Search for the cell housing the specified text and yield its [X, Y] center coordinate. 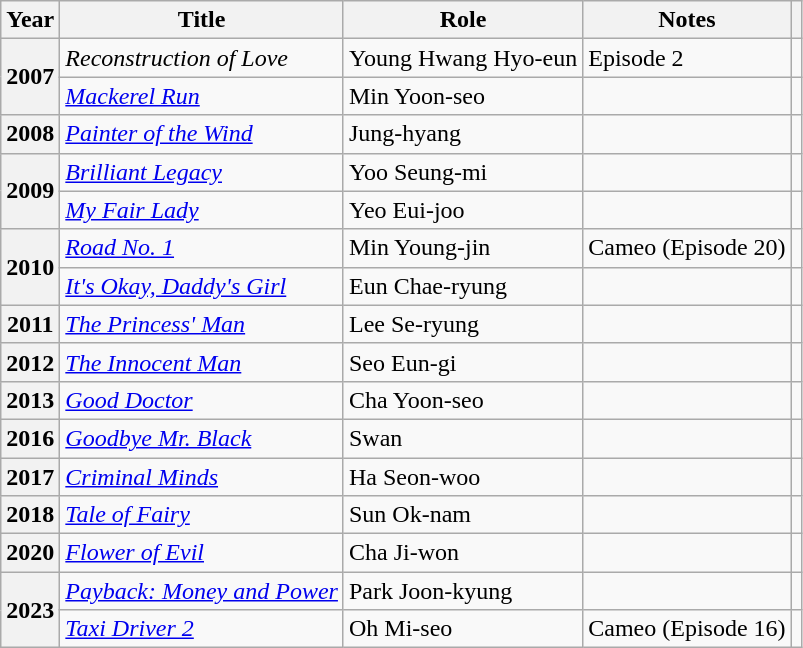
The Innocent Man [202, 362]
Criminal Minds [202, 477]
Tale of Fairy [202, 515]
2008 [30, 134]
Brilliant Legacy [202, 172]
2017 [30, 477]
Cha Yoon-seo [462, 400]
Eun Chae-ryung [462, 286]
2018 [30, 515]
The Princess' Man [202, 324]
2011 [30, 324]
Seo Eun-gi [462, 362]
2010 [30, 267]
Min Young-jin [462, 248]
2016 [30, 438]
Episode 2 [687, 58]
Cha Ji-won [462, 553]
Park Joon-kyung [462, 591]
Jung-hyang [462, 134]
Young Hwang Hyo-eun [462, 58]
Notes [687, 20]
Good Doctor [202, 400]
2020 [30, 553]
Painter of the Wind [202, 134]
Ha Seon-woo [462, 477]
Goodbye Mr. Black [202, 438]
Yeo Eui-joo [462, 210]
Mackerel Run [202, 96]
Sun Ok-nam [462, 515]
Role [462, 20]
My Fair Lady [202, 210]
Reconstruction of Love [202, 58]
It's Okay, Daddy's Girl [202, 286]
Taxi Driver 2 [202, 629]
Cameo (Episode 20) [687, 248]
2012 [30, 362]
2007 [30, 77]
Year [30, 20]
Oh Mi-seo [462, 629]
Flower of Evil [202, 553]
Cameo (Episode 16) [687, 629]
Title [202, 20]
Yoo Seung-mi [462, 172]
Swan [462, 438]
Road No. 1 [202, 248]
Min Yoon-seo [462, 96]
2009 [30, 191]
Lee Se-ryung [462, 324]
2013 [30, 400]
Payback: Money and Power [202, 591]
2023 [30, 610]
